From the cell containing the given text, extract its center point as [X, Y] coordinate. 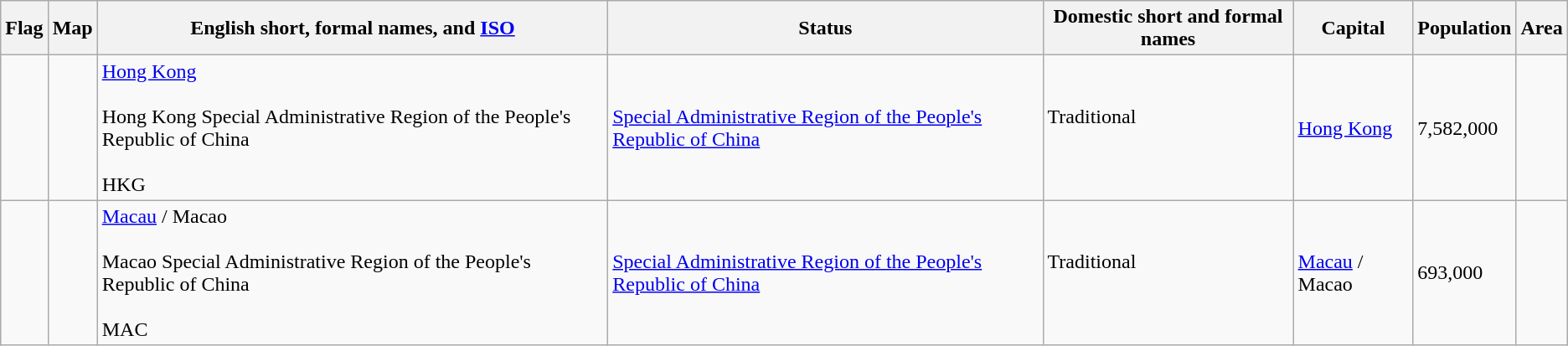
Domestic short and formal names [1168, 28]
Status [826, 28]
Macau / MacaoMacao Special Administrative Region of the People's Republic of ChinaMAC [353, 273]
7,582,000 [1464, 127]
Hong Kong [1354, 127]
Hong KongHong Kong Special Administrative Region of the People's Republic of ChinaHKG [353, 127]
Macau / Macao [1354, 273]
Population [1464, 28]
English short, formal names, and ISO [353, 28]
Area [1541, 28]
693,000 [1464, 273]
Map [72, 28]
Flag [24, 28]
Capital [1354, 28]
